Identify which cell holds the provided text, then report its [X, Y] central coordinate. 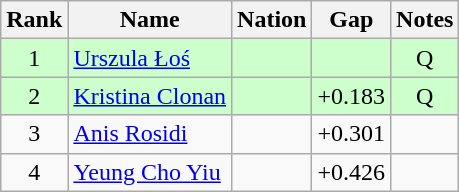
Kristina Clonan [150, 96]
+0.301 [352, 134]
1 [34, 58]
+0.183 [352, 96]
Gap [352, 20]
Urszula Łoś [150, 58]
4 [34, 172]
Yeung Cho Yiu [150, 172]
Name [150, 20]
Notes [425, 20]
Rank [34, 20]
Anis Rosidi [150, 134]
2 [34, 96]
+0.426 [352, 172]
3 [34, 134]
Nation [272, 20]
